Identify which cell holds the provided text, then report its [x, y] central coordinate. 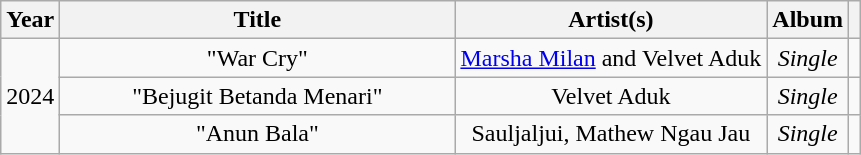
Album [808, 20]
"War Cry" [258, 58]
Title [258, 20]
Artist(s) [611, 20]
Sauljaljui, Mathew Ngau Jau [611, 134]
Year [30, 20]
2024 [30, 96]
Marsha Milan and Velvet Aduk [611, 58]
Velvet Aduk [611, 96]
"Bejugit Betanda Menari" [258, 96]
"Anun Bala" [258, 134]
